Search for the cell housing the specified text and yield its (X, Y) center coordinate. 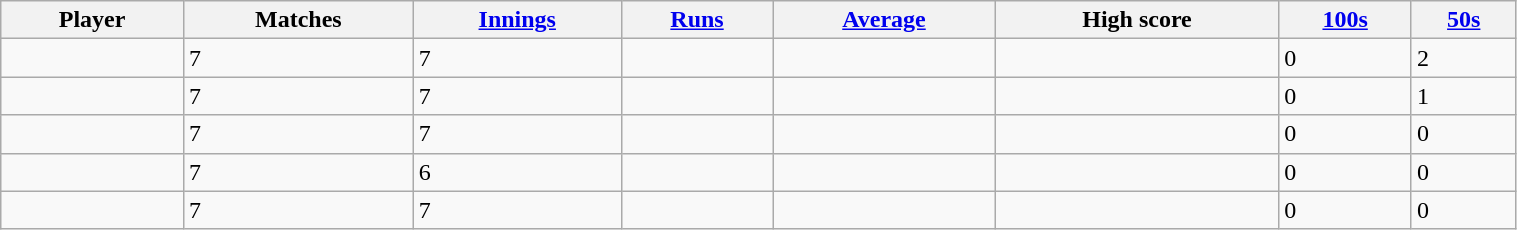
Runs (697, 20)
2 (1464, 58)
Matches (298, 20)
Player (92, 20)
6 (517, 172)
Innings (517, 20)
50s (1464, 20)
Average (884, 20)
High score (1137, 20)
1 (1464, 96)
100s (1346, 20)
